Locate the cell with the specified text and output its (x, y) center coordinate. 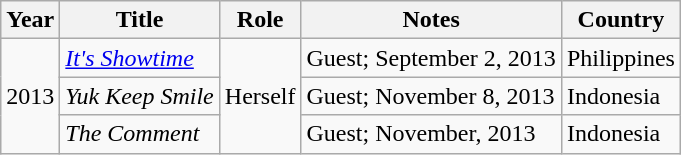
Guest; September 2, 2013 (431, 58)
Yuk Keep Smile (140, 96)
Role (260, 20)
2013 (30, 96)
Title (140, 20)
Guest; November, 2013 (431, 134)
Notes (431, 20)
It's Showtime (140, 58)
Herself (260, 96)
Guest; November 8, 2013 (431, 96)
Year (30, 20)
Country (620, 20)
Philippines (620, 58)
The Comment (140, 134)
